Locate the cell with the specified text and output its [X, Y] center coordinate. 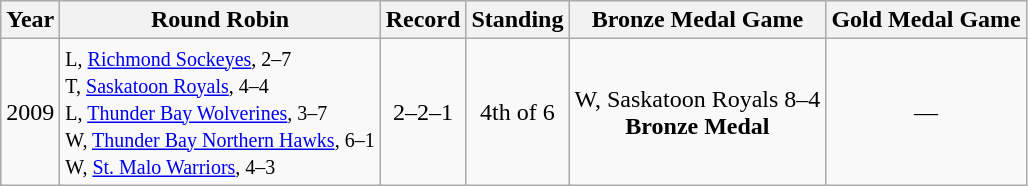
L, Richmond Sockeyes, 2–7T, Saskatoon Royals, 4–4L, Thunder Bay Wolverines, 3–7W, Thunder Bay Northern Hawks, 6–1W, St. Malo Warriors, 4–3 [220, 112]
Year [30, 20]
4th of 6 [518, 112]
2009 [30, 112]
W, Saskatoon Royals 8–4Bronze Medal [698, 112]
Round Robin [220, 20]
2–2–1 [423, 112]
— [926, 112]
Record [423, 20]
Standing [518, 20]
Bronze Medal Game [698, 20]
Gold Medal Game [926, 20]
